Pinpoint the cell where the given text exists, returning its [X, Y] midpoint coordinate. 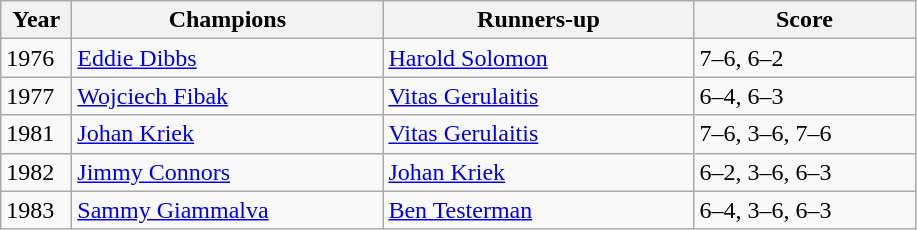
Champions [228, 20]
Eddie Dibbs [228, 58]
Jimmy Connors [228, 172]
1982 [36, 172]
6–4, 3–6, 6–3 [804, 210]
Harold Solomon [538, 58]
6–2, 3–6, 6–3 [804, 172]
Runners-up [538, 20]
7–6, 6–2 [804, 58]
Score [804, 20]
Year [36, 20]
Wojciech Fibak [228, 96]
Sammy Giammalva [228, 210]
1977 [36, 96]
7–6, 3–6, 7–6 [804, 134]
1983 [36, 210]
1981 [36, 134]
1976 [36, 58]
6–4, 6–3 [804, 96]
Ben Testerman [538, 210]
